For the text-containing cell, return its midpoint in (X, Y) coordinate format. 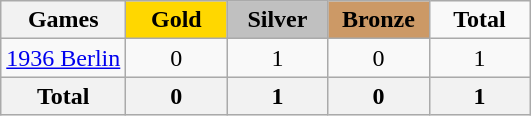
1936 Berlin (64, 58)
Silver (278, 20)
Bronze (378, 20)
Gold (176, 20)
Games (64, 20)
